Extract the (x, y) coordinate from the center of the cell holding the provided text.  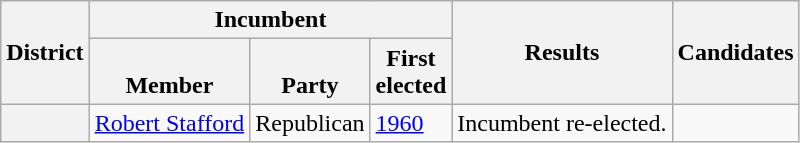
1960 (411, 123)
Results (562, 52)
District (45, 52)
Firstelected (411, 72)
Republican (310, 123)
Robert Stafford (170, 123)
Member (170, 72)
Incumbent (270, 20)
Party (310, 72)
Incumbent re-elected. (562, 123)
Candidates (736, 52)
